Pinpoint the cell where the given text exists, returning its [x, y] midpoint coordinate. 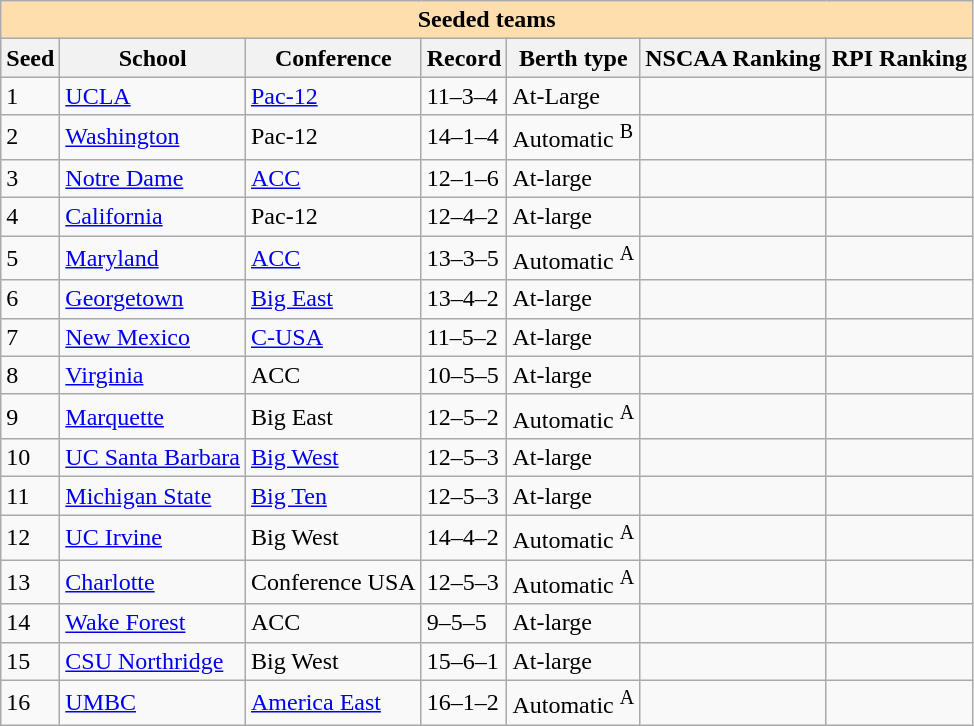
Berth type [574, 58]
UC Irvine [153, 538]
14 [30, 623]
Conference USA [333, 582]
2 [30, 138]
School [153, 58]
8 [30, 375]
10–5–5 [464, 375]
Georgetown [153, 299]
12–4–2 [464, 217]
10 [30, 458]
5 [30, 258]
UCLA [153, 96]
11–3–4 [464, 96]
11–5–2 [464, 337]
Charlotte [153, 582]
CSU Northridge [153, 661]
14–1–4 [464, 138]
16–1–2 [464, 702]
12 [30, 538]
Record [464, 58]
At-Large [574, 96]
12–5–2 [464, 416]
Washington [153, 138]
Virginia [153, 375]
9 [30, 416]
Notre Dame [153, 178]
15–6–1 [464, 661]
12–1–6 [464, 178]
RPI Ranking [899, 58]
14–4–2 [464, 538]
1 [30, 96]
9–5–5 [464, 623]
New Mexico [153, 337]
America East [333, 702]
13–4–2 [464, 299]
Big Ten [333, 496]
C-USA [333, 337]
3 [30, 178]
Seeded teams [487, 20]
NSCAA Ranking [733, 58]
Conference [333, 58]
7 [30, 337]
13 [30, 582]
Wake Forest [153, 623]
13–3–5 [464, 258]
16 [30, 702]
Michigan State [153, 496]
15 [30, 661]
California [153, 217]
UC Santa Barbara [153, 458]
4 [30, 217]
6 [30, 299]
UMBC [153, 702]
Seed [30, 58]
11 [30, 496]
Marquette [153, 416]
Automatic B [574, 138]
Maryland [153, 258]
